Determine the [x, y] coordinate at the center of the cell enclosing the given text.  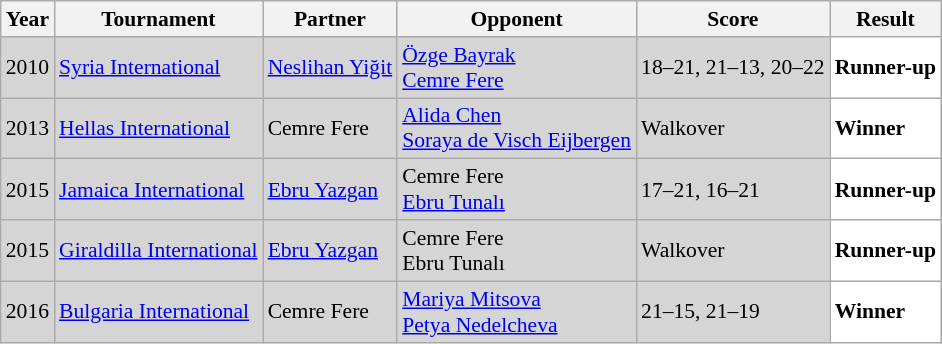
Jamaica International [158, 190]
Giraldilla International [158, 250]
Syria International [158, 68]
Mariya Mitsova Petya Nedelcheva [516, 312]
2010 [28, 68]
2013 [28, 128]
Result [886, 19]
Opponent [516, 19]
17–21, 16–21 [733, 190]
Özge Bayrak Cemre Fere [516, 68]
Neslihan Yiğit [330, 68]
Score [733, 19]
Alida Chen Soraya de Visch Eijbergen [516, 128]
Year [28, 19]
Bulgaria International [158, 312]
Partner [330, 19]
Hellas International [158, 128]
Tournament [158, 19]
2016 [28, 312]
21–15, 21–19 [733, 312]
18–21, 21–13, 20–22 [733, 68]
